Return the (x, y) coordinate for the center point of the cell that contains the specified text.  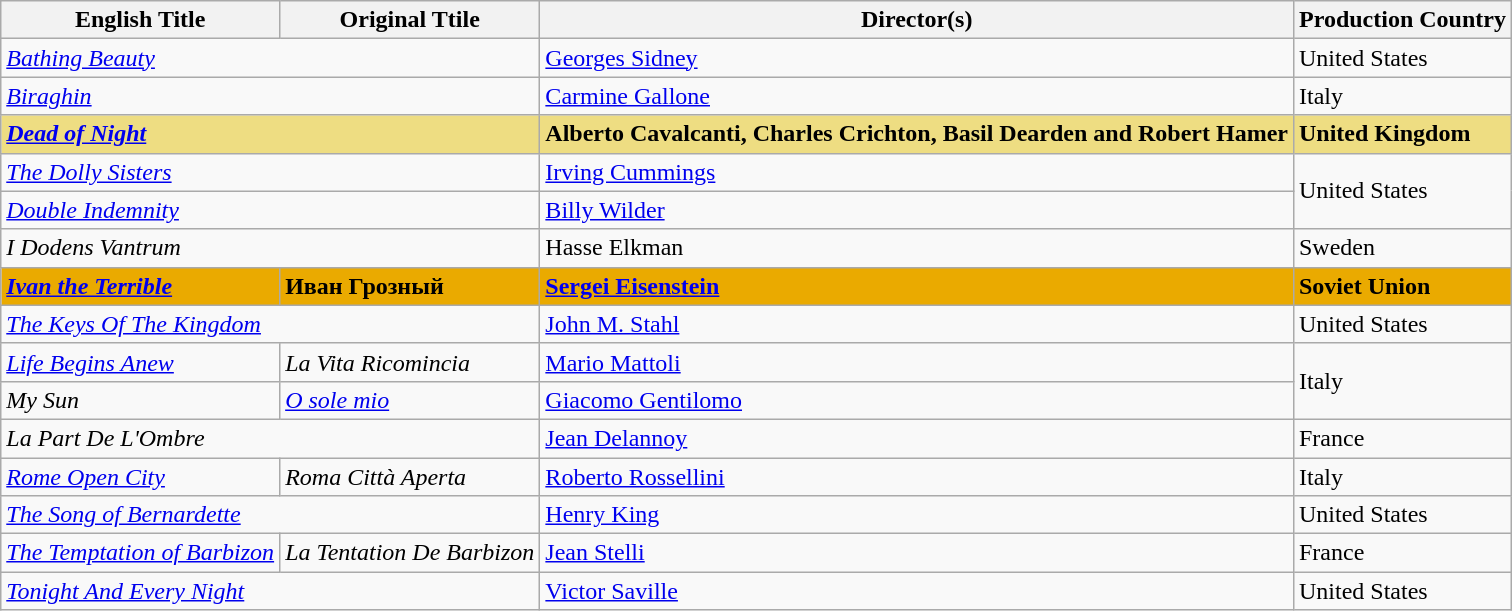
Roma Città Aperta (410, 477)
La Part De L'Ombre (270, 438)
The Dolly Sisters (270, 172)
Giacomo Gentilomo (917, 400)
Production Country (1402, 20)
English Title (140, 20)
I Dodens Vantrum (270, 248)
Roberto Rossellini (917, 477)
Victor Saville (917, 591)
John M. Stahl (917, 324)
Sweden (1402, 248)
Sergei Eisenstein (917, 286)
Alberto Cavalcanti, Charles Crichton, Basil Dearden and Robert Hamer (917, 134)
Jean Delannoy (917, 438)
Billy Wilder (917, 210)
Ivan the Terrible (140, 286)
Rome Open City (140, 477)
Double Indemnity (270, 210)
Dead of Night (270, 134)
United Kingdom (1402, 134)
Tonight And Every Night (270, 591)
Hasse Elkman (917, 248)
The Temptation of Barbizon (140, 553)
Henry King (917, 515)
Jean Stelli (917, 553)
O sole mio (410, 400)
La Tentation De Barbizon (410, 553)
Original Ttile (410, 20)
La Vita Ricomincia (410, 362)
Bathing Beauty (270, 58)
Carmine Gallone (917, 96)
The Song of Bernardette (270, 515)
Иван Грозный (410, 286)
Director(s) (917, 20)
My Sun (140, 400)
Mario Mattoli (917, 362)
Life Begins Anew (140, 362)
Irving Cummings (917, 172)
The Keys Of The Kingdom (270, 324)
Biraghin (270, 96)
Georges Sidney (917, 58)
Soviet Union (1402, 286)
